Determine the [x, y] coordinate at the center of the cell enclosing the given text.  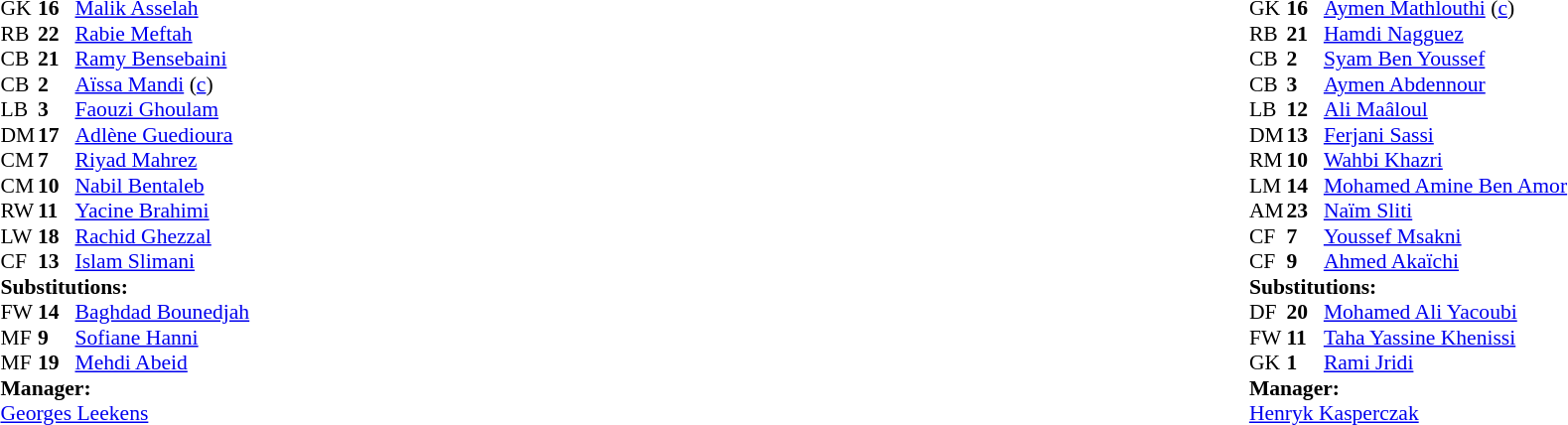
Faouzi Ghoulam [163, 110]
Aymen Abdennour [1446, 84]
Ahmed Akaïchi [1446, 261]
Ramy Bensebaini [163, 59]
Naïm Sliti [1446, 212]
LM [1268, 186]
Mohamed Ali Yacoubi [1446, 313]
17 [57, 135]
Aïssa Mandi (c) [163, 84]
Baghdad Bounedjah [163, 313]
Yacine Brahimi [163, 212]
22 [57, 34]
Islam Slimani [163, 261]
1 [1305, 362]
LW [19, 236]
12 [1305, 110]
Ferjani Sassi [1446, 135]
Syam Ben Youssef [1446, 59]
Hamdi Nagguez [1446, 34]
DF [1268, 313]
Rabie Meftah [163, 34]
Sofiane Hanni [163, 338]
Taha Yassine Khenissi [1446, 338]
Rami Jridi [1446, 362]
RW [19, 212]
Ali Maâloul [1446, 110]
18 [57, 236]
Nabil Bentaleb [163, 186]
Adlène Guedioura [163, 135]
23 [1305, 212]
Mohamed Amine Ben Amor [1446, 186]
GK [1268, 362]
Riyad Mahrez [163, 160]
20 [1305, 313]
Wahbi Khazri [1446, 160]
RM [1268, 160]
Rachid Ghezzal [163, 236]
19 [57, 362]
Youssef Msakni [1446, 236]
Mehdi Abeid [163, 362]
AM [1268, 212]
